Determine the (x, y) coordinate at the center of the cell enclosing the given text.  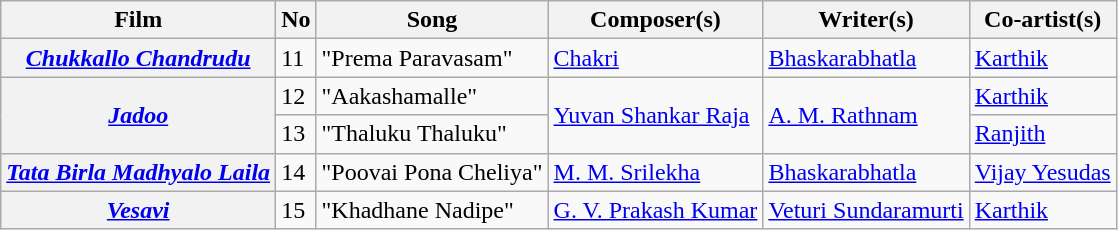
13 (296, 134)
Writer(s) (866, 20)
"Prema Paravasam" (432, 58)
Veturi Sundaramurti (866, 210)
"Thaluku Thaluku" (432, 134)
"Aakashamalle" (432, 96)
Jadoo (138, 115)
12 (296, 96)
Chukkallo Chandrudu (138, 58)
Chakri (656, 58)
Song (432, 20)
"Khadhane Nadipe" (432, 210)
Ranjith (1042, 134)
A. M. Rathnam (866, 115)
Yuvan Shankar Raja (656, 115)
11 (296, 58)
M. M. Srilekha (656, 172)
Composer(s) (656, 20)
G. V. Prakash Kumar (656, 210)
Tata Birla Madhyalo Laila (138, 172)
"Poovai Pona Cheliya" (432, 172)
No (296, 20)
Film (138, 20)
15 (296, 210)
Co-artist(s) (1042, 20)
Vijay Yesudas (1042, 172)
14 (296, 172)
Vesavi (138, 210)
